Output the (X, Y) coordinate of the center of the cell containing the given text.  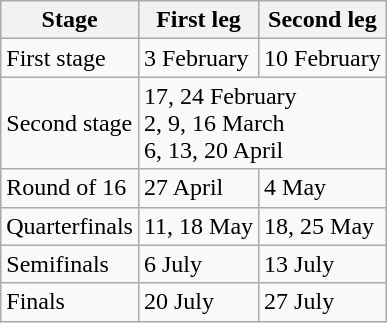
First leg (198, 20)
Second leg (323, 20)
20 July (198, 302)
Finals (70, 302)
4 May (323, 188)
27 April (198, 188)
18, 25 May (323, 226)
Stage (70, 20)
Semifinals (70, 264)
Quarterfinals (70, 226)
10 February (323, 58)
13 July (323, 264)
3 February (198, 58)
17, 24 February2, 9, 16 March6, 13, 20 April (262, 123)
First stage (70, 58)
Round of 16 (70, 188)
27 July (323, 302)
Second stage (70, 123)
6 July (198, 264)
11, 18 May (198, 226)
